Extract the (X, Y) coordinate from the center of the cell holding the provided text.  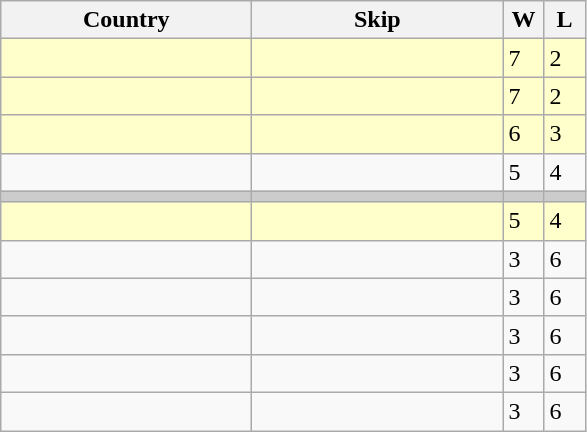
L (564, 20)
W (524, 20)
Skip (378, 20)
Country (126, 20)
